From the cell containing the given text, extract its center point as [x, y] coordinate. 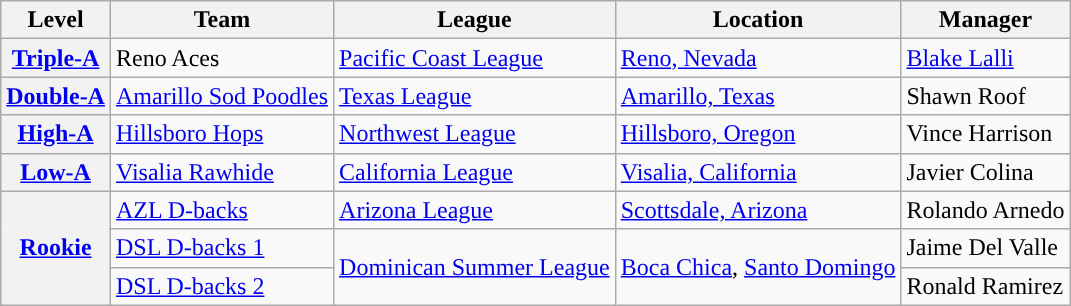
Hillsboro, Oregon [758, 134]
Scottsdale, Arizona [758, 210]
Team [222, 20]
Visalia Rawhide [222, 172]
Arizona League [475, 210]
Reno Aces [222, 58]
Amarillo Sod Poodles [222, 96]
Ronald Ramirez [986, 286]
League [475, 20]
High-A [56, 134]
Triple-A [56, 58]
Blake Lalli [986, 58]
Reno, Nevada [758, 58]
Manager [986, 20]
Rolando Arnedo [986, 210]
Hillsboro Hops [222, 134]
Double-A [56, 96]
Visalia, California [758, 172]
California League [475, 172]
Vince Harrison [986, 134]
Pacific Coast League [475, 58]
Northwest League [475, 134]
AZL D-backs [222, 210]
Level [56, 20]
Texas League [475, 96]
Amarillo, Texas [758, 96]
DSL D-backs 2 [222, 286]
Location [758, 20]
Shawn Roof [986, 96]
Low-A [56, 172]
Dominican Summer League [475, 267]
Rookie [56, 248]
Jaime Del Valle [986, 248]
Javier Colina [986, 172]
DSL D-backs 1 [222, 248]
Boca Chica, Santo Domingo [758, 267]
